Identify which cell holds the provided text, then report its [x, y] central coordinate. 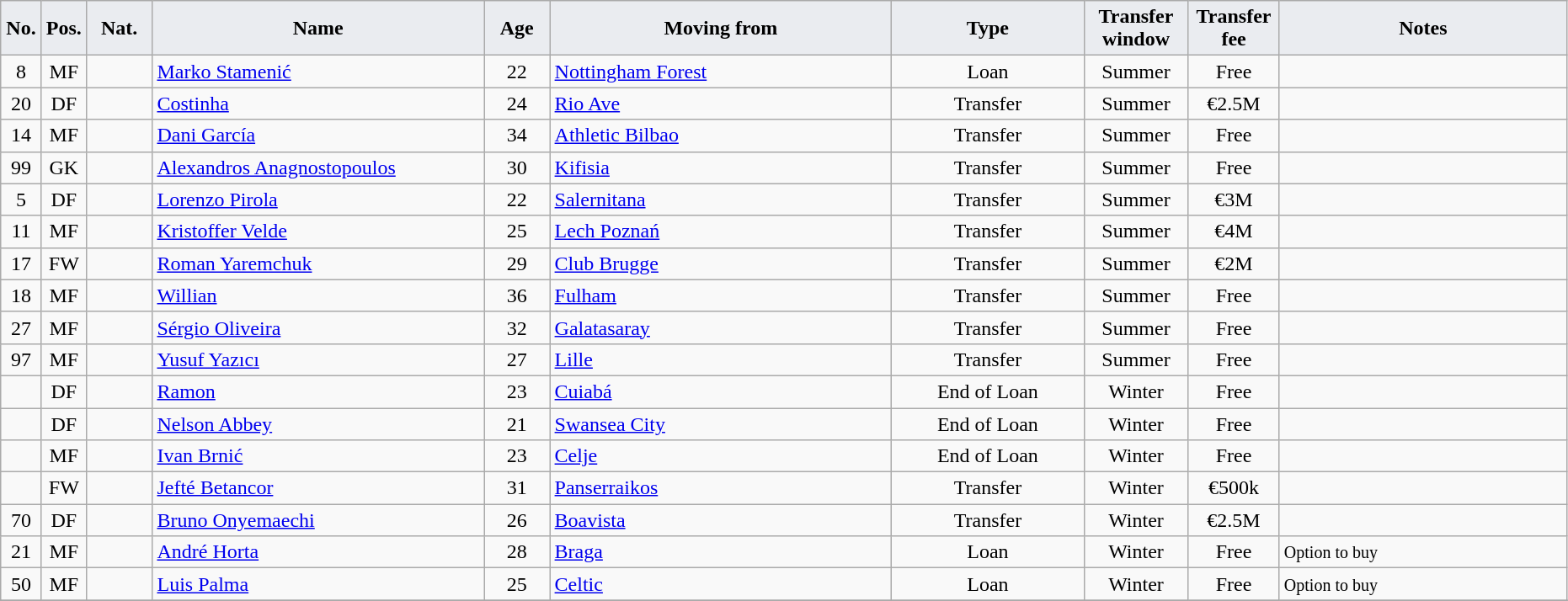
Galatasaray [721, 327]
Nelson Abbey [318, 423]
Club Brugge [721, 263]
8 [22, 72]
Νο. [22, 29]
€2M [1235, 263]
Moving from [721, 29]
GK [64, 168]
29 [517, 263]
70 [22, 520]
36 [517, 295]
Celtic [721, 584]
Pos. [64, 29]
17 [22, 263]
Celje [721, 456]
18 [22, 295]
Marko Stamenić [318, 72]
Lech Poznań [721, 231]
20 [22, 104]
31 [517, 488]
€4M [1235, 231]
Salernitana [721, 199]
97 [22, 359]
Yusuf Yazıcı [318, 359]
Rio Ave [721, 104]
Swansea City [721, 423]
Luis Palma [318, 584]
Transfer fee [1235, 29]
Ramon [318, 391]
32 [517, 327]
Nottingham Forest [721, 72]
André Horta [318, 552]
99 [22, 168]
Name [318, 29]
Fulham [721, 295]
30 [517, 168]
Roman Yaremchuk [318, 263]
24 [517, 104]
14 [22, 136]
Boavista [721, 520]
11 [22, 231]
Sérgio Oliveira [318, 327]
Alexandros Anagnostopoulos [318, 168]
Kristoffer Velde [318, 231]
Panserraikos [721, 488]
Age [517, 29]
Bruno Onyemaechi [318, 520]
50 [22, 584]
Notes [1423, 29]
Willian [318, 295]
5 [22, 199]
Lorenzo Pirola [318, 199]
26 [517, 520]
Dani García [318, 136]
€500k [1235, 488]
Kifisia [721, 168]
Costinha [318, 104]
Braga [721, 552]
Type [989, 29]
Jefté Betancor [318, 488]
Lille [721, 359]
28 [517, 552]
Cuiabá [721, 391]
Transfer window [1136, 29]
€3M [1235, 199]
34 [517, 136]
Nat. [120, 29]
Ivan Brnić [318, 456]
Athletic Bilbao [721, 136]
